Locate the cell with the specified text and output its (x, y) center coordinate. 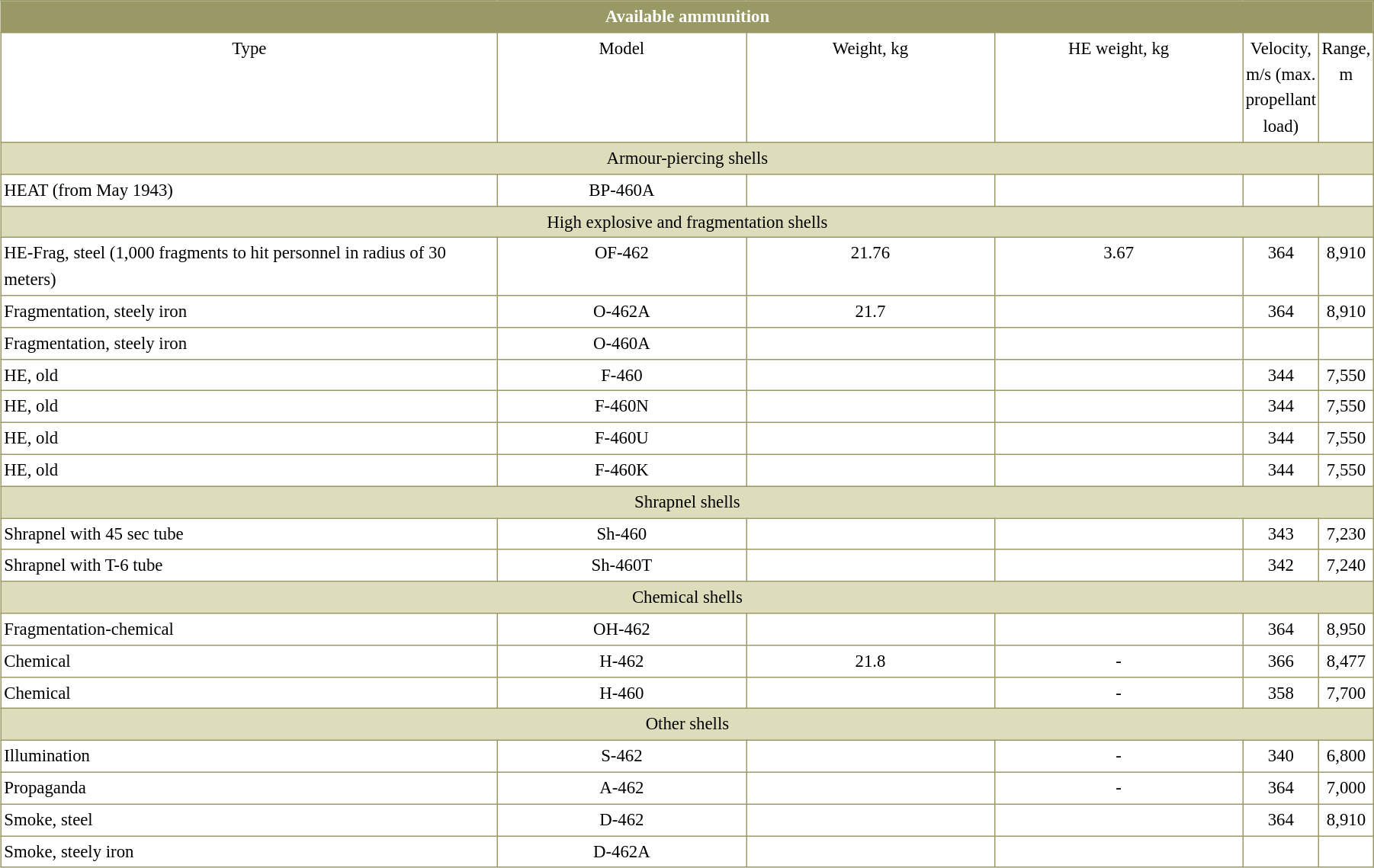
Illumination (250, 756)
HE weight, kg (1118, 87)
Chemical shells (688, 597)
Shrapnel with 45 sec tube (250, 534)
Fragmentation-chemical (250, 629)
BP-460A (621, 190)
Sh-460T (621, 565)
21.7 (871, 312)
OF-462 (621, 267)
21.8 (871, 661)
F-460N (621, 407)
D-462 (621, 820)
Propaganda (250, 788)
342 (1281, 565)
D-462A (621, 852)
F-460U (621, 438)
HE-Frag, steel (1,000 fragments to hit personnel in radius of 30 meters) (250, 267)
Model (621, 87)
358 (1281, 693)
S-462 (621, 756)
Smoke, steel (250, 820)
7,240 (1347, 565)
Velocity, m/s (max. propellant load) (1281, 87)
Shrapnel shells (688, 502)
3.67 (1118, 267)
343 (1281, 534)
HEAT (from May 1943) (250, 190)
H-460 (621, 693)
Smoke, steely iron (250, 852)
Shrapnel with T-6 tube (250, 565)
Range, m (1347, 87)
Armour-piercing shells (688, 159)
7,000 (1347, 788)
Available ammunition (688, 17)
6,800 (1347, 756)
F-460K (621, 470)
A-462 (621, 788)
7,700 (1347, 693)
H-462 (621, 661)
7,230 (1347, 534)
8,950 (1347, 629)
21.76 (871, 267)
366 (1281, 661)
Weight, kg (871, 87)
F-460 (621, 375)
О-460А (621, 343)
8,477 (1347, 661)
Sh-460 (621, 534)
Other shells (688, 725)
340 (1281, 756)
OH-462 (621, 629)
O-462A (621, 312)
Type (250, 87)
High explosive and fragmentation shells (688, 222)
